For the text-containing cell, return its midpoint in (x, y) coordinate format. 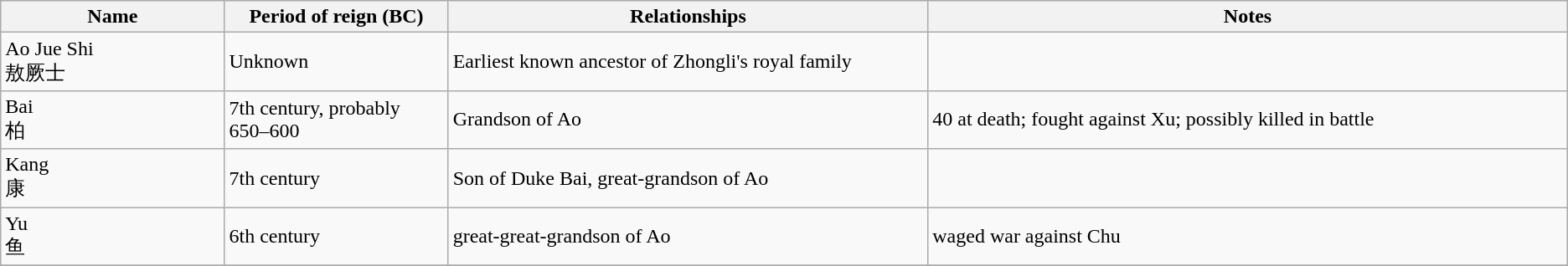
Earliest known ancestor of Zhongli's royal family (689, 62)
Unknown (337, 62)
7th century (337, 178)
6th century (337, 237)
Ao Jue Shi敖厥士 (112, 62)
waged war against Chu (1248, 237)
Relationships (689, 17)
Notes (1248, 17)
40 at death; fought against Xu; possibly killed in battle (1248, 120)
7th century, probably 650–600 (337, 120)
Grandson of Ao (689, 120)
Son of Duke Bai, great-grandson of Ao (689, 178)
Period of reign (BC) (337, 17)
Yu鱼 (112, 237)
Bai柏 (112, 120)
great-great-grandson of Ao (689, 237)
Kang康 (112, 178)
Name (112, 17)
